Extract the [X, Y] coordinate from the center of the cell holding the provided text.  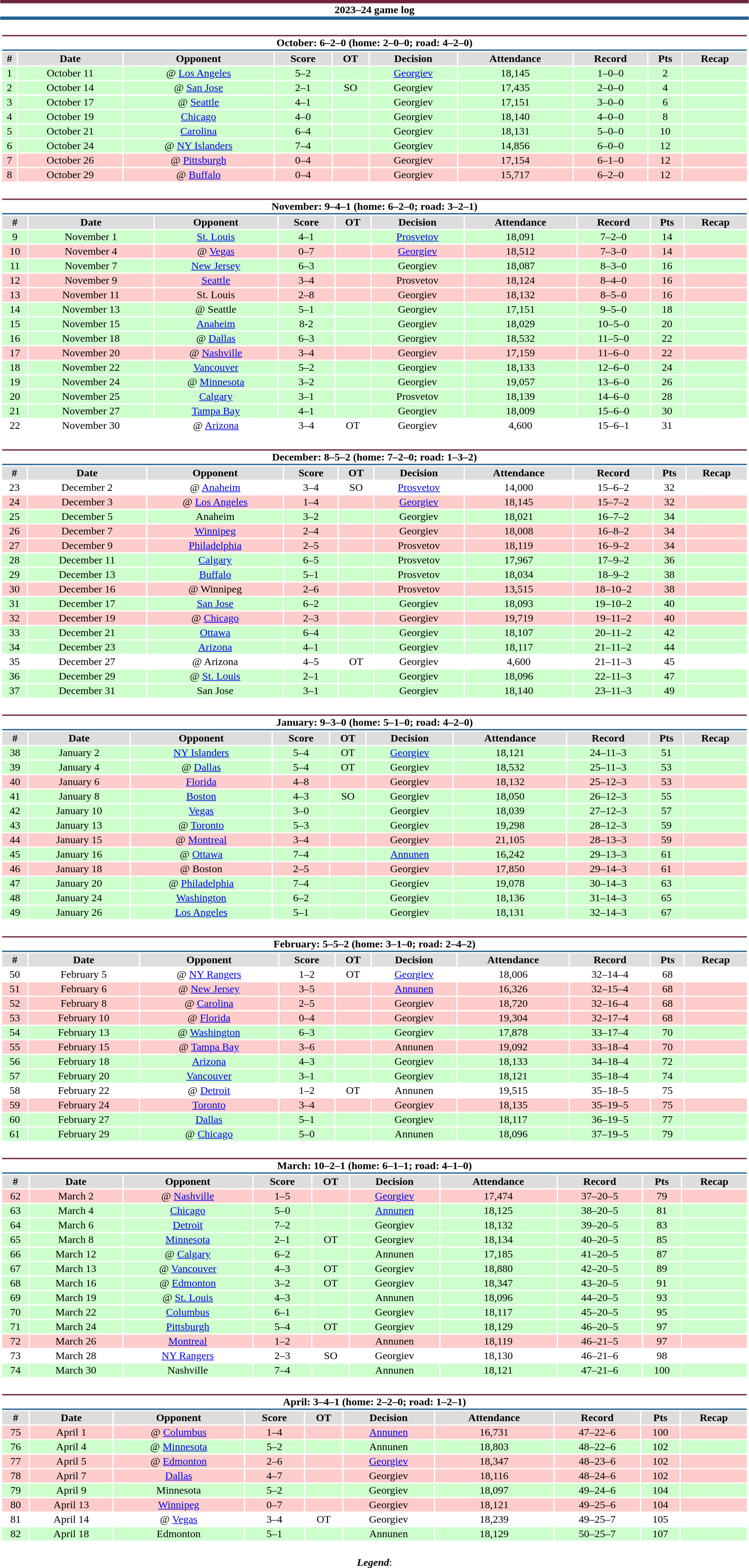
November 25 [91, 396]
21 [15, 411]
@ Montreal [202, 840]
April 18 [71, 1534]
78 [15, 1476]
Toronto [209, 1105]
49–25–6 [597, 1505]
19,719 [519, 618]
18,116 [494, 1476]
11–6–0 [613, 353]
December 21 [87, 633]
35–18–4 [610, 1076]
December: 8–5–2 (home: 7–2–0; road: 1–3–2) [374, 457]
18,029 [520, 324]
95 [662, 1312]
50 [15, 974]
17,159 [520, 353]
32–15–4 [610, 989]
5–3 [301, 826]
17,435 [515, 88]
December 2 [87, 488]
19 [15, 382]
19,092 [513, 1047]
19,304 [513, 1018]
14–6–0 [613, 396]
36–19–5 [610, 1119]
December 17 [87, 604]
March 12 [76, 1254]
@ NY Rangers [209, 974]
@ San Jose [198, 88]
2–0–0 [610, 88]
4–7 [275, 1476]
15,717 [515, 175]
17,967 [519, 560]
April 1 [71, 1433]
@ Pittsburgh [198, 161]
6–2–0 [610, 175]
Florida [202, 782]
23–11–3 [613, 691]
February 5 [84, 974]
3–5 [306, 989]
18,091 [520, 237]
76 [15, 1447]
@ Detroit [209, 1090]
18,093 [519, 604]
December 31 [87, 691]
@ Winnipeg [215, 589]
November 7 [91, 266]
January 13 [79, 826]
October 24 [70, 146]
29 [14, 575]
47–22–6 [597, 1433]
@ Carolina [209, 1003]
19,078 [510, 884]
17,878 [513, 1032]
@ Boston [202, 869]
February 8 [84, 1003]
17,154 [515, 161]
18,139 [520, 396]
35–18–5 [610, 1090]
3–6 [306, 1047]
November 20 [91, 353]
April 13 [71, 1505]
@ Philadelphia [202, 884]
6–5 [311, 560]
4–8 [301, 782]
3–0–0 [610, 102]
Nashville [187, 1370]
83 [662, 1225]
Boston [202, 797]
18,034 [519, 575]
January 2 [79, 753]
November 27 [91, 411]
1–0–0 [610, 73]
19–10–2 [613, 604]
@ Buffalo [198, 175]
March 19 [76, 1298]
@ Washington [209, 1032]
@ Anaheim [215, 488]
2–8 [306, 295]
17,185 [498, 1254]
@ NY Islanders [198, 146]
17,474 [498, 1196]
13 [15, 295]
18,125 [498, 1211]
21,105 [510, 840]
19,057 [520, 382]
35 [14, 662]
28–12–3 [608, 826]
11 [15, 266]
January 24 [79, 898]
5–0–0 [610, 132]
39 [15, 768]
@ Columbus [179, 1433]
32–14–4 [610, 974]
18,008 [519, 531]
27–12–3 [608, 811]
March 28 [76, 1356]
18,006 [513, 974]
8–3–0 [613, 266]
December 3 [87, 502]
24–11–3 [608, 753]
18,720 [513, 1003]
18,097 [494, 1491]
December 7 [87, 531]
10–5–0 [613, 324]
April 5 [71, 1462]
6–1–0 [610, 161]
30–14–3 [608, 884]
February 27 [84, 1119]
52 [15, 1003]
12–6–0 [613, 367]
October 29 [70, 175]
37–19–5 [610, 1134]
46 [15, 869]
43–20–5 [599, 1283]
Vegas [202, 811]
1 [9, 73]
@ Ottawa [202, 855]
16,326 [513, 989]
32–14–3 [608, 913]
April 9 [71, 1491]
18,107 [519, 633]
13,515 [519, 589]
March 2 [76, 1196]
14,856 [515, 146]
37 [14, 691]
@ Florida [209, 1018]
19,298 [510, 826]
February 24 [84, 1105]
Washington [202, 898]
16–8–2 [613, 531]
2–4 [311, 531]
February 22 [84, 1090]
71 [15, 1327]
39–20–5 [599, 1225]
33 [14, 633]
20–11–2 [613, 633]
December 9 [87, 546]
January 26 [79, 913]
February 10 [84, 1018]
42–20–5 [599, 1269]
46–21–5 [599, 1341]
October 19 [70, 117]
58 [15, 1090]
February: 5–5–2 (home: 3–1–0; road: 2–4–2) [374, 944]
March 24 [76, 1327]
New Jersey [216, 266]
46–20–5 [599, 1327]
December 27 [87, 662]
January 8 [79, 797]
March 4 [76, 1211]
89 [662, 1269]
December 16 [87, 589]
91 [662, 1283]
February 20 [84, 1076]
7–3–0 [613, 251]
93 [662, 1298]
March 16 [76, 1283]
23 [14, 488]
Montreal [187, 1341]
November 1 [91, 237]
18,135 [513, 1105]
February 29 [84, 1134]
October 14 [70, 88]
December 13 [87, 575]
35–19–5 [610, 1105]
November 30 [91, 425]
105 [660, 1520]
29–13–3 [608, 855]
98 [662, 1356]
November 22 [91, 367]
Tampa Bay [216, 411]
28–13–3 [608, 840]
18,880 [498, 1269]
Seattle [216, 280]
54 [15, 1032]
69 [15, 1298]
January 10 [79, 811]
February 18 [84, 1061]
47–21–6 [599, 1370]
107 [660, 1534]
40–20–5 [599, 1240]
80 [15, 1505]
7–2–0 [613, 237]
21–11–2 [613, 647]
22–11–3 [613, 676]
62 [15, 1196]
25 [14, 517]
March 8 [76, 1240]
Philadelphia [215, 546]
56 [15, 1061]
4–5 [311, 662]
87 [662, 1254]
Columbus [187, 1312]
15–6–1 [613, 425]
@ Tampa Bay [209, 1047]
19,515 [513, 1090]
82 [15, 1534]
16,242 [510, 855]
2023–24 game log [374, 10]
14,000 [519, 488]
November: 9–4–1 (home: 6–2–0; road: 3–2–1) [374, 207]
48–23–6 [597, 1462]
17–9–2 [613, 560]
April 4 [71, 1447]
8-2 [306, 324]
March 22 [76, 1312]
NY Rangers [187, 1356]
6–0–0 [610, 146]
January 16 [79, 855]
15–7–2 [613, 502]
December 11 [87, 560]
November 4 [91, 251]
29–14–3 [608, 869]
February 15 [84, 1047]
8–5–0 [613, 295]
January 18 [79, 869]
18,087 [520, 266]
15–6–0 [613, 411]
50–25–7 [597, 1534]
25–11–3 [608, 768]
38–20–5 [599, 1211]
4–0 [303, 117]
November 15 [91, 324]
NY Islanders [202, 753]
November 18 [91, 338]
9–5–0 [613, 309]
Buffalo [215, 575]
9 [15, 237]
48–22–6 [597, 1447]
85 [662, 1240]
April: 3–4–1 (home: 2–2–0; road: 1–2–1) [374, 1402]
December 23 [87, 647]
49–24–6 [597, 1491]
37–20–5 [599, 1196]
6–1 [283, 1312]
November 24 [91, 382]
73 [15, 1356]
January 6 [79, 782]
March 13 [76, 1269]
4–0–0 [610, 117]
16–7–2 [613, 517]
March 26 [76, 1341]
February 6 [84, 989]
16,731 [494, 1433]
27 [14, 546]
7–2 [283, 1225]
Pittsburgh [187, 1327]
18,239 [494, 1520]
41 [15, 797]
18,512 [520, 251]
60 [15, 1119]
18–9–2 [613, 575]
7 [9, 161]
November 13 [91, 309]
17,850 [510, 869]
43 [15, 826]
3–0 [301, 811]
25–12–3 [608, 782]
April 7 [71, 1476]
18,803 [494, 1447]
October 21 [70, 132]
Ottawa [215, 633]
8–4–0 [613, 280]
1–5 [283, 1196]
October: 6–2–0 (home: 2–0–0; road: 4–2–0) [374, 43]
19–11–2 [613, 618]
@ Calgary [187, 1254]
15–6–2 [613, 488]
@ Vancouver [187, 1269]
March 6 [76, 1225]
45–20–5 [599, 1312]
34–18–4 [610, 1061]
Los Angeles [202, 913]
46–21–6 [599, 1356]
18,021 [519, 517]
November 9 [91, 280]
18,039 [510, 811]
January: 9–3–0 (home: 5–1–0; road: 4–2–0) [374, 722]
February 13 [84, 1032]
December 29 [87, 676]
@ Toronto [202, 826]
41–20–5 [599, 1254]
18,130 [498, 1356]
3 [9, 102]
48 [15, 898]
April 14 [71, 1520]
16–9–2 [613, 546]
Edmonton [179, 1534]
32–17–4 [610, 1018]
11–5–0 [613, 338]
32–16–4 [610, 1003]
January 4 [79, 768]
January 20 [79, 884]
October 11 [70, 73]
49–25–7 [597, 1520]
26–12–3 [608, 797]
November 11 [91, 295]
44–20–5 [599, 1298]
5 [9, 132]
18,050 [510, 797]
18,134 [498, 1240]
21–11–3 [613, 662]
March: 10–2–1 (home: 6–1–1; road: 4–1–0) [374, 1166]
64 [15, 1225]
13–6–0 [613, 382]
October 17 [70, 102]
17 [15, 353]
@ New Jersey [209, 989]
66 [15, 1254]
18,124 [520, 280]
December 5 [87, 517]
15 [15, 324]
December 19 [87, 618]
January 15 [79, 840]
18,009 [520, 411]
October 26 [70, 161]
18,136 [510, 898]
March 30 [76, 1370]
48–24–6 [597, 1476]
Detroit [187, 1225]
31–14–3 [608, 898]
33–17–4 [610, 1032]
33–18–4 [610, 1047]
18–10–2 [613, 589]
Carolina [198, 132]
